Pinpoint the cell where the given text exists, returning its [X, Y] midpoint coordinate. 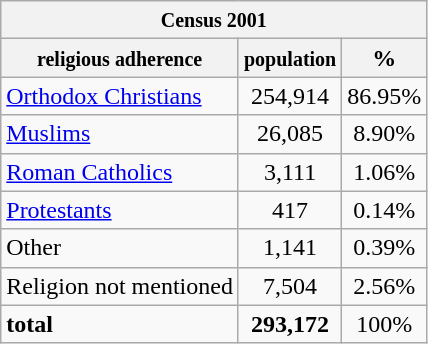
417 [290, 210]
2.56% [384, 286]
293,172 [290, 324]
religious adherence [120, 58]
Other [120, 248]
3,111 [290, 172]
population [290, 58]
0.39% [384, 248]
1,141 [290, 248]
total [120, 324]
Census 2001 [214, 20]
Muslims [120, 134]
7,504 [290, 286]
8.90% [384, 134]
26,085 [290, 134]
% [384, 58]
Protestants [120, 210]
254,914 [290, 96]
86.95% [384, 96]
1.06% [384, 172]
100% [384, 324]
0.14% [384, 210]
Orthodox Christians [120, 96]
Roman Catholics [120, 172]
Religion not mentioned [120, 286]
